Find where the given text appears and provide that cell's center as (X, Y) coordinate. 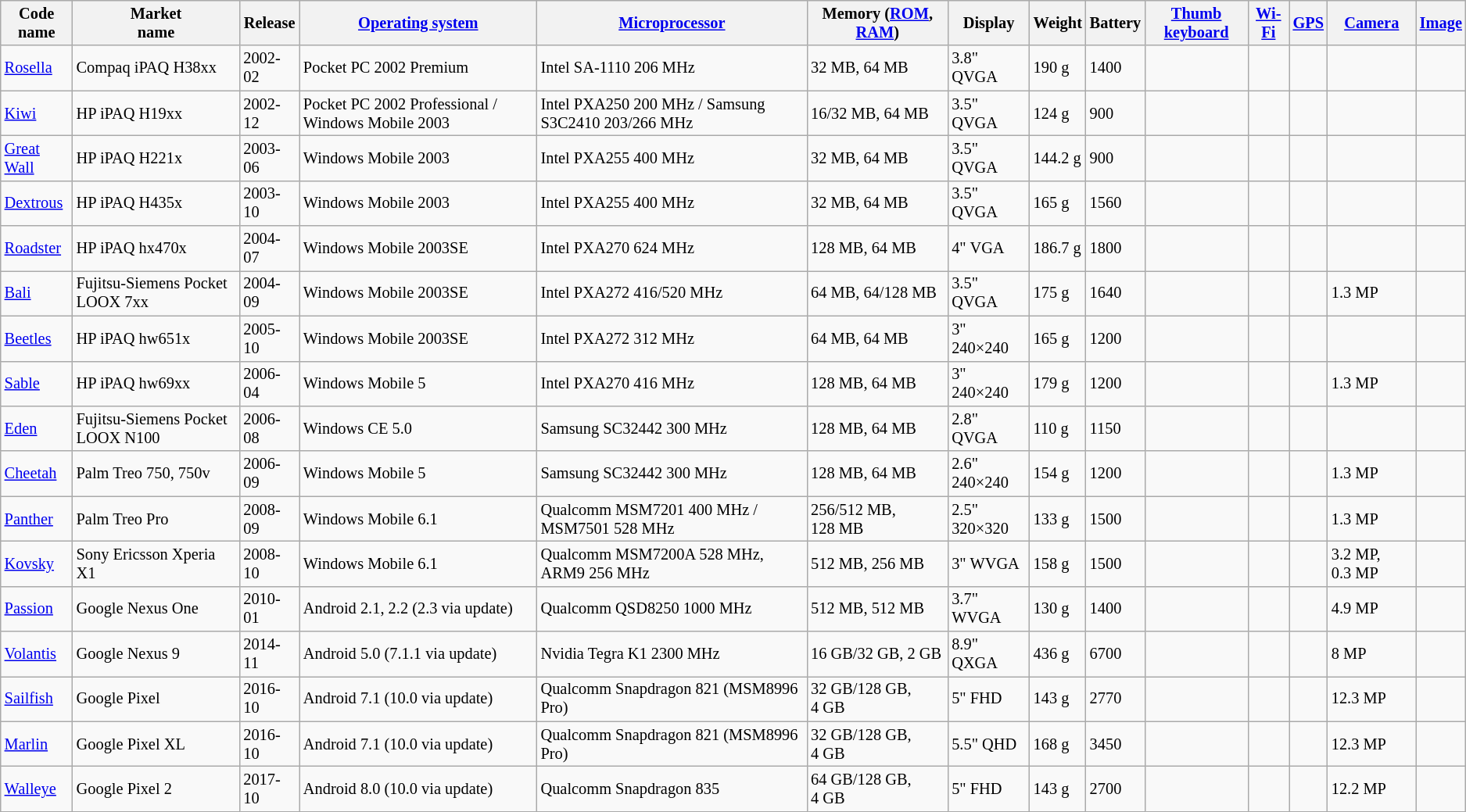
Intel PXA272 312 MHz (672, 338)
2006-09 (269, 474)
8.9" QXGA (988, 654)
Image (1441, 23)
Rosella (37, 68)
Palm Treo Pro (156, 519)
Google Pixel (156, 699)
2002-02 (269, 68)
Intel PXA270 624 MHz (672, 249)
HP iPAQ hw69xx (156, 384)
1640 (1115, 293)
436 g (1058, 654)
4.9 MP (1371, 609)
Beetles (37, 338)
Camera (1371, 23)
Fujitsu-Siemens Pocket LOOX N100 (156, 428)
2008-10 (269, 563)
Battery (1115, 23)
Operating system (418, 23)
HP iPAQ hw651x (156, 338)
3.2 MP, 0.3 MP (1371, 563)
Android 8.0 (10.0 via update) (418, 789)
Bali (37, 293)
Dextrous (37, 203)
2.5" 320×320 (988, 519)
168 g (1058, 744)
2004-07 (269, 249)
190 g (1058, 68)
2006-04 (269, 384)
2014-11 (269, 654)
186.7 g (1058, 249)
1560 (1115, 203)
HP iPAQ H19xx (156, 113)
GPS (1309, 23)
Nvidia Tegra K1 2300 MHz (672, 654)
Intel PXA250 200 MHz / Samsung S3C2410 203/266 MHz (672, 113)
124 g (1058, 113)
Release (269, 23)
HP iPAQ hx470x (156, 249)
Pocket PC 2002 Professional / Windows Mobile 2003 (418, 113)
Eden (37, 428)
110 g (1058, 428)
1800 (1115, 249)
Sony Ericsson Xperia X1 (156, 563)
Fujitsu-Siemens Pocket LOOX 7xx (156, 293)
Kovsky (37, 563)
3.7" WVGA (988, 609)
Compaq iPAQ H38xx (156, 68)
2006-08 (269, 428)
Pocket PC 2002 Premium (418, 68)
Weight (1058, 23)
2002-12 (269, 113)
Walleye (37, 789)
Intel PXA270 416 MHz (672, 384)
16 GB/32 GB, 2 GB (877, 654)
8 MP (1371, 654)
64 MB, 64/128 MB (877, 293)
Qualcomm Snapdragon 835 (672, 789)
Android 5.0 (7.1.1 via update) (418, 654)
2.8" QVGA (988, 428)
12.2 MP (1371, 789)
Passion (37, 609)
2.6" 240×240 (988, 474)
6700 (1115, 654)
Google Pixel XL (156, 744)
512 MB, 512 MB (877, 609)
HP iPAQ H221x (156, 158)
Cheetah (37, 474)
Intel PXA272 416/520 MHz (672, 293)
16/32 MB, 64 MB (877, 113)
Google Pixel 2 (156, 789)
175 g (1058, 293)
130 g (1058, 609)
Codename (37, 23)
HP iPAQ H435x (156, 203)
Roadster (37, 249)
256/512 MB, 128 MB (877, 519)
2700 (1115, 789)
Qualcomm MSM7200A 528 MHz, ARM9 256 MHz (672, 563)
Panther (37, 519)
Volantis (37, 654)
Google Nexus One (156, 609)
64 MB, 64 MB (877, 338)
2005-10 (269, 338)
Qualcomm QSD8250 1000 MHz (672, 609)
144.2 g (1058, 158)
3450 (1115, 744)
2017-10 (269, 789)
3" WVGA (988, 563)
Marketname (156, 23)
Great Wall (37, 158)
Wi-Fi (1268, 23)
Marlin (37, 744)
179 g (1058, 384)
Android 2.1, 2.2 (2.3 via update) (418, 609)
64 GB/128 GB, 4 GB (877, 789)
2004-09 (269, 293)
3.8" QVGA (988, 68)
Kiwi (37, 113)
Memory (ROM, RAM) (877, 23)
158 g (1058, 563)
Intel SA-1110 206 MHz (672, 68)
2770 (1115, 699)
133 g (1058, 519)
2008-09 (269, 519)
1150 (1115, 428)
Display (988, 23)
2010-01 (269, 609)
Windows CE 5.0 (418, 428)
Qualcomm MSM7201 400 MHz / MSM7501 528 MHz (672, 519)
Google Nexus 9 (156, 654)
Microprocessor (672, 23)
2003-10 (269, 203)
Sable (37, 384)
5.5" QHD (988, 744)
4" VGA (988, 249)
154 g (1058, 474)
Palm Treo 750, 750v (156, 474)
Thumb keyboard (1196, 23)
Sailfish (37, 699)
2003-06 (269, 158)
512 MB, 256 MB (877, 563)
